Find where the given text appears and provide that cell's center as [x, y] coordinate. 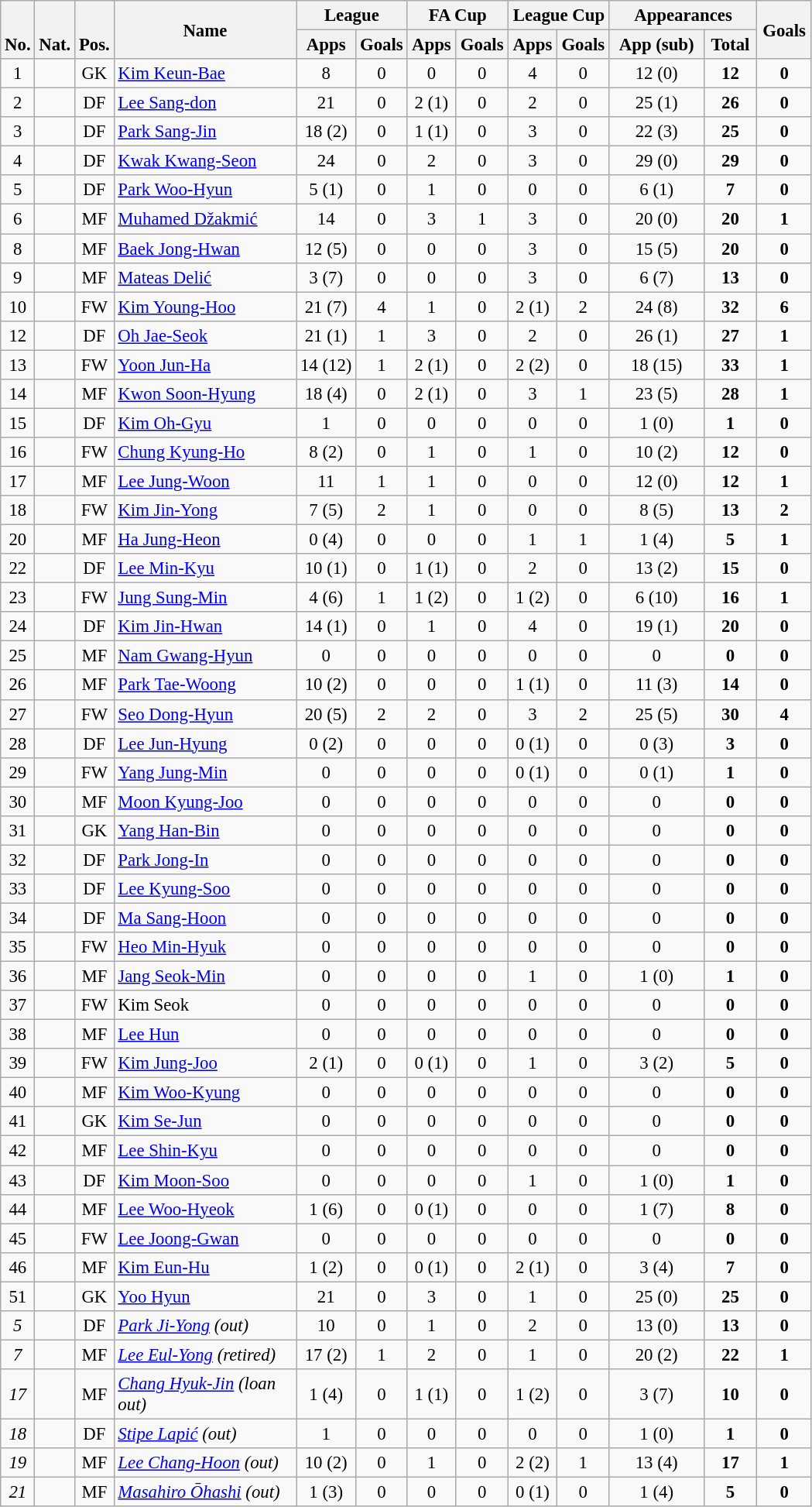
Yoon Jun-Ha [205, 365]
14 (1) [327, 626]
Kim Jin-Hwan [205, 626]
25 (0) [656, 1296]
Lee Jun-Hyung [205, 743]
Park Woo-Hyun [205, 190]
Nam Gwang-Hyun [205, 656]
Ma Sang-Hoon [205, 918]
29 (0) [656, 161]
41 [18, 1122]
3 (4) [656, 1267]
18 (2) [327, 132]
League Cup [559, 15]
Yang Han-Bin [205, 831]
Lee Sang-don [205, 103]
36 [18, 977]
13 (0) [656, 1326]
Total [731, 45]
Lee Shin-Kyu [205, 1151]
23 [18, 598]
Heo Min-Hyuk [205, 947]
20 (0) [656, 219]
43 [18, 1180]
26 (1) [656, 335]
8 (2) [327, 452]
0 (3) [656, 743]
Lee Joong-Gwan [205, 1238]
10 (1) [327, 568]
Kim Jung-Joo [205, 1063]
Kwon Soon-Hyung [205, 394]
Oh Jae-Seok [205, 335]
5 (1) [327, 190]
31 [18, 831]
4 (6) [327, 598]
25 (1) [656, 103]
Chang Hyuk-Jin (loan out) [205, 1394]
13 (4) [656, 1463]
6 (7) [656, 277]
Lee Kyung-Soo [205, 889]
Kim Moon-Soo [205, 1180]
3 (2) [656, 1063]
Muhamed Džakmić [205, 219]
Mateas Delić [205, 277]
Lee Eul-Yong (retired) [205, 1354]
13 (2) [656, 568]
0 (2) [327, 743]
Jang Seok-Min [205, 977]
Baek Jong-Hwan [205, 249]
Lee Hun [205, 1035]
1 (6) [327, 1209]
Chung Kyung-Ho [205, 452]
Park Sang-Jin [205, 132]
1 (3) [327, 1492]
Pos. [94, 29]
19 [18, 1463]
Kim Young-Hoo [205, 307]
Appearances [683, 15]
Kim Eun-Hu [205, 1267]
Masahiro Ōhashi (out) [205, 1492]
7 (5) [327, 510]
21 (7) [327, 307]
18 (15) [656, 365]
Yoo Hyun [205, 1296]
Yang Jung-Min [205, 772]
11 [327, 481]
Kwak Kwang-Seon [205, 161]
42 [18, 1151]
37 [18, 1005]
Kim Se-Jun [205, 1122]
Nat. [55, 29]
22 (3) [656, 132]
Kim Woo-Kyung [205, 1093]
Moon Kyung-Joo [205, 802]
25 (5) [656, 714]
Kim Jin-Yong [205, 510]
Lee Woo-Hyeok [205, 1209]
Jung Sung-Min [205, 598]
51 [18, 1296]
44 [18, 1209]
35 [18, 947]
Lee Min-Kyu [205, 568]
21 (1) [327, 335]
24 (8) [656, 307]
15 (5) [656, 249]
34 [18, 918]
Ha Jung-Heon [205, 540]
39 [18, 1063]
App (sub) [656, 45]
Lee Chang-Hoon (out) [205, 1463]
League [351, 15]
Park Tae-Woong [205, 685]
46 [18, 1267]
11 (3) [656, 685]
Seo Dong-Hyun [205, 714]
20 (5) [327, 714]
0 (4) [327, 540]
8 (5) [656, 510]
Kim Seok [205, 1005]
38 [18, 1035]
Park Ji-Yong (out) [205, 1326]
Stipe Lapić (out) [205, 1433]
17 (2) [327, 1354]
No. [18, 29]
23 (5) [656, 394]
Name [205, 29]
Kim Oh-Gyu [205, 423]
Kim Keun-Bae [205, 74]
19 (1) [656, 626]
14 (12) [327, 365]
9 [18, 277]
Lee Jung-Woon [205, 481]
FA Cup [458, 15]
12 (5) [327, 249]
20 (2) [656, 1354]
Park Jong-In [205, 860]
1 (7) [656, 1209]
6 (1) [656, 190]
6 (10) [656, 598]
40 [18, 1093]
18 (4) [327, 394]
45 [18, 1238]
